Capture the cell that displays the provided text and extract its (x, y) central coordinate. 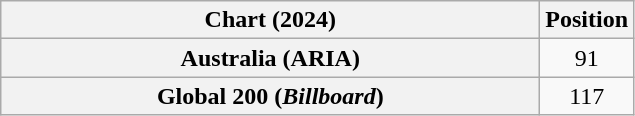
Australia (ARIA) (270, 58)
Chart (2024) (270, 20)
Position (587, 20)
91 (587, 58)
117 (587, 96)
Global 200 (Billboard) (270, 96)
